Return (x, y) of the center of cell containing provided text 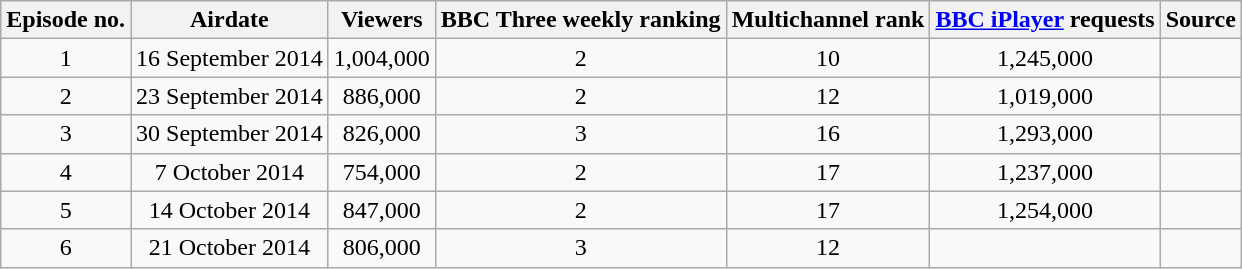
6 (66, 248)
Episode no. (66, 20)
5 (66, 210)
1,293,000 (1045, 134)
10 (828, 58)
14 October 2014 (230, 210)
BBC iPlayer requests (1045, 20)
7 October 2014 (230, 172)
Source (1200, 20)
Viewers (382, 20)
754,000 (382, 172)
1,004,000 (382, 58)
16 September 2014 (230, 58)
BBC Three weekly ranking (580, 20)
21 October 2014 (230, 248)
23 September 2014 (230, 96)
826,000 (382, 134)
Airdate (230, 20)
1,254,000 (1045, 210)
847,000 (382, 210)
30 September 2014 (230, 134)
16 (828, 134)
Multichannel rank (828, 20)
4 (66, 172)
886,000 (382, 96)
1,245,000 (1045, 58)
1,237,000 (1045, 172)
1 (66, 58)
1,019,000 (1045, 96)
806,000 (382, 248)
